Output the [x, y] coordinate of the center of the cell containing the given text.  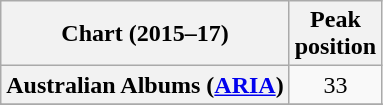
Australian Albums (ARIA) [145, 85]
33 [335, 85]
Peakposition [335, 34]
Chart (2015–17) [145, 34]
